Scan for the cell matching the given text and deliver its (x, y) coordinate at center. 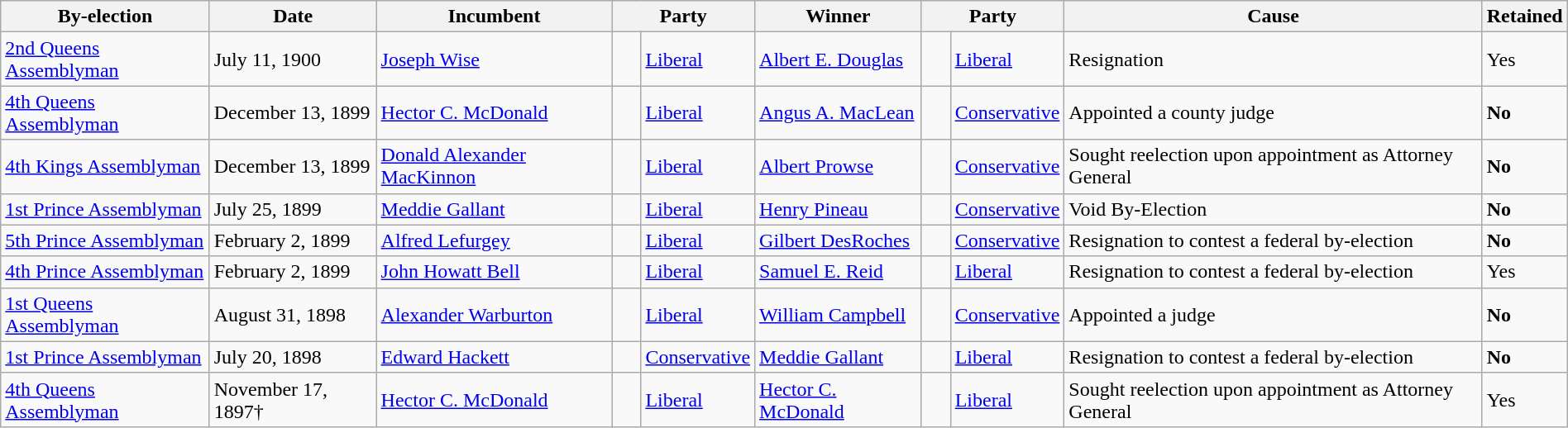
Alfred Lefurgey (495, 240)
July 25, 1899 (293, 209)
Albert Prowse (839, 167)
Joseph Wise (495, 59)
Winner (839, 17)
Cause (1274, 17)
Angus A. MacLean (839, 112)
Henry Pineau (839, 209)
Retained (1525, 17)
August 31, 1898 (293, 314)
Appointed a judge (1274, 314)
4th Prince Assemblyman (105, 272)
Albert E. Douglas (839, 59)
William Campbell (839, 314)
By-election (105, 17)
Appointed a county judge (1274, 112)
Gilbert DesRoches (839, 240)
Alexander Warburton (495, 314)
Samuel E. Reid (839, 272)
Donald Alexander MacKinnon (495, 167)
Date (293, 17)
4th Kings Assemblyman (105, 167)
5th Prince Assemblyman (105, 240)
July 11, 1900 (293, 59)
Incumbent (495, 17)
1st Queens Assemblyman (105, 314)
2nd Queens Assemblyman (105, 59)
John Howatt Bell (495, 272)
Edward Hackett (495, 357)
July 20, 1898 (293, 357)
Void By-Election (1274, 209)
November 17, 1897† (293, 400)
Resignation (1274, 59)
